Provide the (X, Y) coordinate of the cell's center where the given text is located.  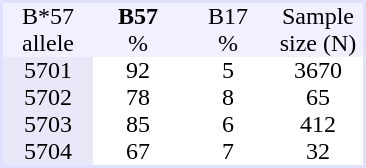
Sample (318, 16)
B17 (228, 16)
78 (138, 98)
5701 (48, 70)
6 (228, 124)
3670 (318, 70)
85 (138, 124)
65 (318, 98)
7 (228, 152)
92 (138, 70)
allele (48, 44)
5 (228, 70)
8 (228, 98)
5704 (48, 152)
B*57 (48, 16)
32 (318, 152)
size (N) (318, 44)
412 (318, 124)
67 (138, 152)
5703 (48, 124)
5702 (48, 98)
B57 (138, 16)
